Scan for the cell matching the given text and deliver its (X, Y) coordinate at center. 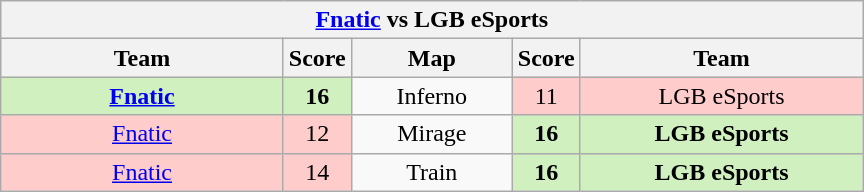
Mirage (432, 134)
Fnatic vs LGB eSports (432, 20)
14 (317, 172)
11 (546, 96)
12 (317, 134)
Inferno (432, 96)
Map (432, 58)
Train (432, 172)
